Search for the cell housing the specified text and yield its [x, y] center coordinate. 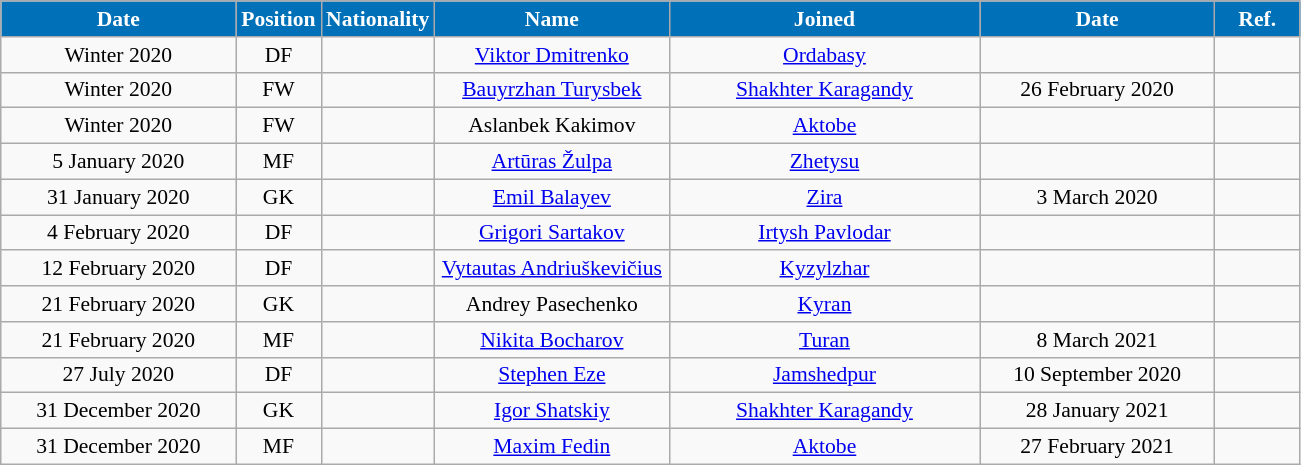
Zira [824, 197]
Irtysh Pavlodar [824, 233]
Grigori Sartakov [552, 233]
Zhetysu [824, 162]
Kyzylzhar [824, 269]
27 February 2021 [1098, 447]
Joined [824, 19]
Turan [824, 340]
31 January 2020 [118, 197]
Viktor Dmitrenko [552, 55]
Nationality [378, 19]
Andrey Pasechenko [552, 304]
Nikita Bocharov [552, 340]
Maxim Fedin [552, 447]
Aslanbek Kakimov [552, 126]
Igor Shatskiy [552, 411]
12 February 2020 [118, 269]
Name [552, 19]
Ordabasy [824, 55]
5 January 2020 [118, 162]
Position [278, 19]
Vytautas Andriuškevičius [552, 269]
Stephen Eze [552, 375]
Emil Balayev [552, 197]
26 February 2020 [1098, 90]
27 July 2020 [118, 375]
10 September 2020 [1098, 375]
8 March 2021 [1098, 340]
Kyran [824, 304]
4 February 2020 [118, 233]
3 March 2020 [1098, 197]
Bauyrzhan Turysbek [552, 90]
Ref. [1258, 19]
Jamshedpur [824, 375]
28 January 2021 [1098, 411]
Artūras Žulpa [552, 162]
